Return (X, Y) of the center of cell containing provided text 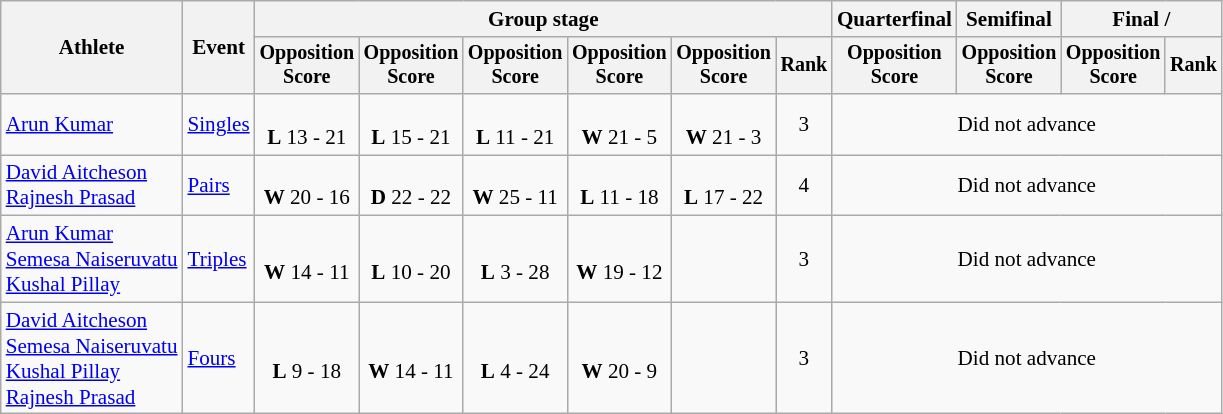
D 22 - 22 (411, 186)
W 19 - 12 (619, 259)
Group stage (544, 18)
W 25 - 11 (515, 186)
Arun KumarSemesa NaiseruvatuKushal Pillay (92, 259)
Pairs (219, 186)
Semifinal (1009, 18)
Athlete (92, 48)
Arun Kumar (92, 124)
L 17 - 22 (723, 186)
L 4 - 24 (515, 358)
L 9 - 18 (307, 358)
L 11 - 21 (515, 124)
Singles (219, 124)
Triples (219, 259)
Fours (219, 358)
Final / (1141, 18)
L 11 - 18 (619, 186)
W 20 - 9 (619, 358)
David AitchesonRajnesh Prasad (92, 186)
W 21 - 3 (723, 124)
L 13 - 21 (307, 124)
L 3 - 28 (515, 259)
L 15 - 21 (411, 124)
David AitchesonSemesa NaiseruvatuKushal PillayRajnesh Prasad (92, 358)
W 21 - 5 (619, 124)
Quarterfinal (894, 18)
L 10 - 20 (411, 259)
Event (219, 48)
W 20 - 16 (307, 186)
4 (804, 186)
